For the text-containing cell, return its midpoint in [X, Y] coordinate format. 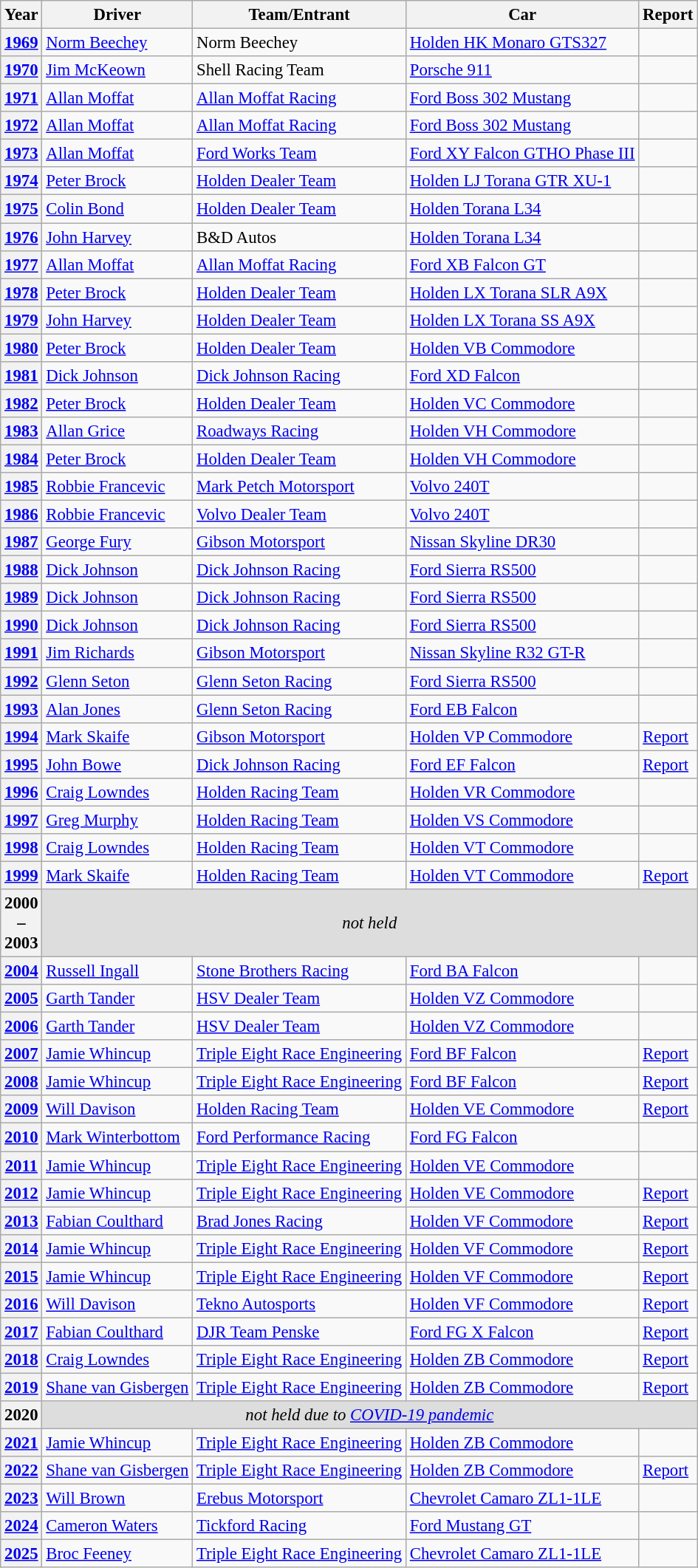
not held [369, 923]
not held due to COVID-19 pandemic [369, 1415]
1997 [21, 820]
2021 [21, 1443]
Ford XB Falcon GT [521, 264]
1974 [21, 181]
1971 [21, 98]
Ford Performance Racing [300, 1137]
Nissan Skyline R32 GT-R [521, 654]
Holden VP Commodore [521, 736]
Year [21, 15]
2000– 2003 [21, 923]
2022 [21, 1471]
Russell Ingall [117, 971]
Mark Winterbottom [117, 1137]
1995 [21, 764]
1982 [21, 403]
2017 [21, 1332]
2024 [21, 1526]
Holden HK Monaro GTS327 [521, 43]
Volvo Dealer Team [300, 515]
Ford XD Falcon [521, 376]
Brad Jones Racing [300, 1221]
Ford Works Team [300, 154]
Holden VB Commodore [521, 348]
1984 [21, 459]
2012 [21, 1193]
1993 [21, 709]
1973 [21, 154]
2016 [21, 1304]
2010 [21, 1137]
Shell Racing Team [300, 70]
Alan Jones [117, 709]
Team/Entrant [300, 15]
Ford BA Falcon [521, 971]
Ford Mustang GT [521, 1526]
2013 [21, 1221]
1989 [21, 598]
1975 [21, 209]
Tickford Racing [300, 1526]
1978 [21, 292]
1983 [21, 431]
Holden LX Torana SS A9X [521, 320]
Driver [117, 15]
Ford EF Falcon [521, 764]
1979 [21, 320]
Holden VR Commodore [521, 792]
Jim McKeown [117, 70]
2015 [21, 1276]
Tekno Autosports [300, 1304]
1972 [21, 126]
Holden VC Commodore [521, 403]
DJR Team Penske [300, 1332]
Colin Bond [117, 209]
1981 [21, 376]
Stone Brothers Racing [300, 971]
Will Brown [117, 1499]
1992 [21, 681]
Broc Feeney [117, 1554]
2019 [21, 1387]
Ford FG Falcon [521, 1137]
Erebus Motorsport [300, 1499]
B&D Autos [300, 237]
Allan Grice [117, 431]
1991 [21, 654]
2018 [21, 1360]
George Fury [117, 542]
1985 [21, 487]
2025 [21, 1554]
Glenn Seton [117, 681]
2006 [21, 1027]
Holden LX Torana SLR A9X [521, 292]
2020 [21, 1415]
Holden VS Commodore [521, 820]
John Bowe [117, 764]
1970 [21, 70]
Ford FG X Falcon [521, 1332]
1990 [21, 626]
1987 [21, 542]
2005 [21, 999]
Holden LJ Torana GTR XU-1 [521, 181]
Car [521, 15]
Cameron Waters [117, 1526]
1994 [21, 736]
1996 [21, 792]
2008 [21, 1082]
1999 [21, 875]
Jim Richards [117, 654]
2011 [21, 1165]
2009 [21, 1110]
Mark Petch Motorsport [300, 487]
Roadways Racing [300, 431]
Porsche 911 [521, 70]
1998 [21, 848]
1980 [21, 348]
2023 [21, 1499]
Ford XY Falcon GTHO Phase III [521, 154]
2004 [21, 971]
Nissan Skyline DR30 [521, 542]
Greg Murphy [117, 820]
2007 [21, 1054]
1977 [21, 264]
1988 [21, 570]
1986 [21, 515]
1969 [21, 43]
1976 [21, 237]
Ford EB Falcon [521, 709]
2014 [21, 1248]
